Pinpoint the cell where the given text exists, returning its (x, y) midpoint coordinate. 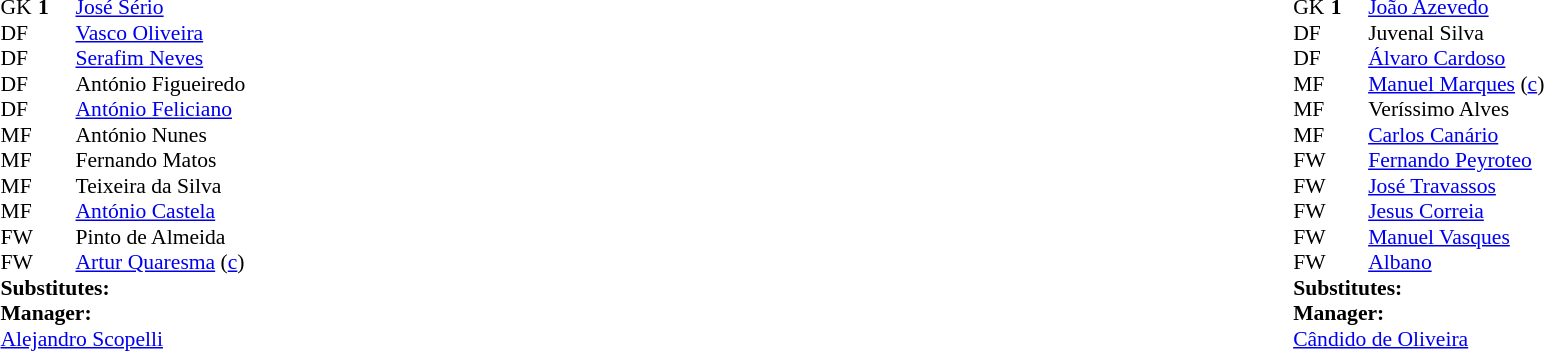
António Figueiredo (161, 84)
José Travassos (1456, 186)
Álvaro Cardoso (1456, 59)
Pinto de Almeida (161, 237)
Vasco Oliveira (161, 33)
Fernando Peyroteo (1456, 161)
Jesus Correia (1456, 211)
Artur Quaresma (c) (161, 263)
Manuel Marques (c) (1456, 84)
António Feliciano (161, 109)
Fernando Matos (161, 161)
Manuel Vasques (1456, 237)
Serafim Neves (161, 59)
Albano (1456, 263)
Juvenal Silva (1456, 33)
Carlos Canário (1456, 135)
António Nunes (161, 135)
Veríssimo Alves (1456, 109)
António Castela (161, 211)
Teixeira da Silva (161, 186)
